Return the (X, Y) coordinate for the center point of the cell that contains the specified text.  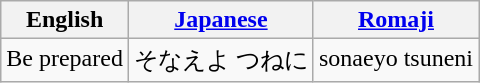
sonaeyo tsuneni (396, 60)
Japanese (220, 20)
Romaji (396, 20)
Be prepared (65, 60)
そなえよ つねに (220, 60)
English (65, 20)
